Extract the (x, y) coordinate from the center of the cell holding the provided text.  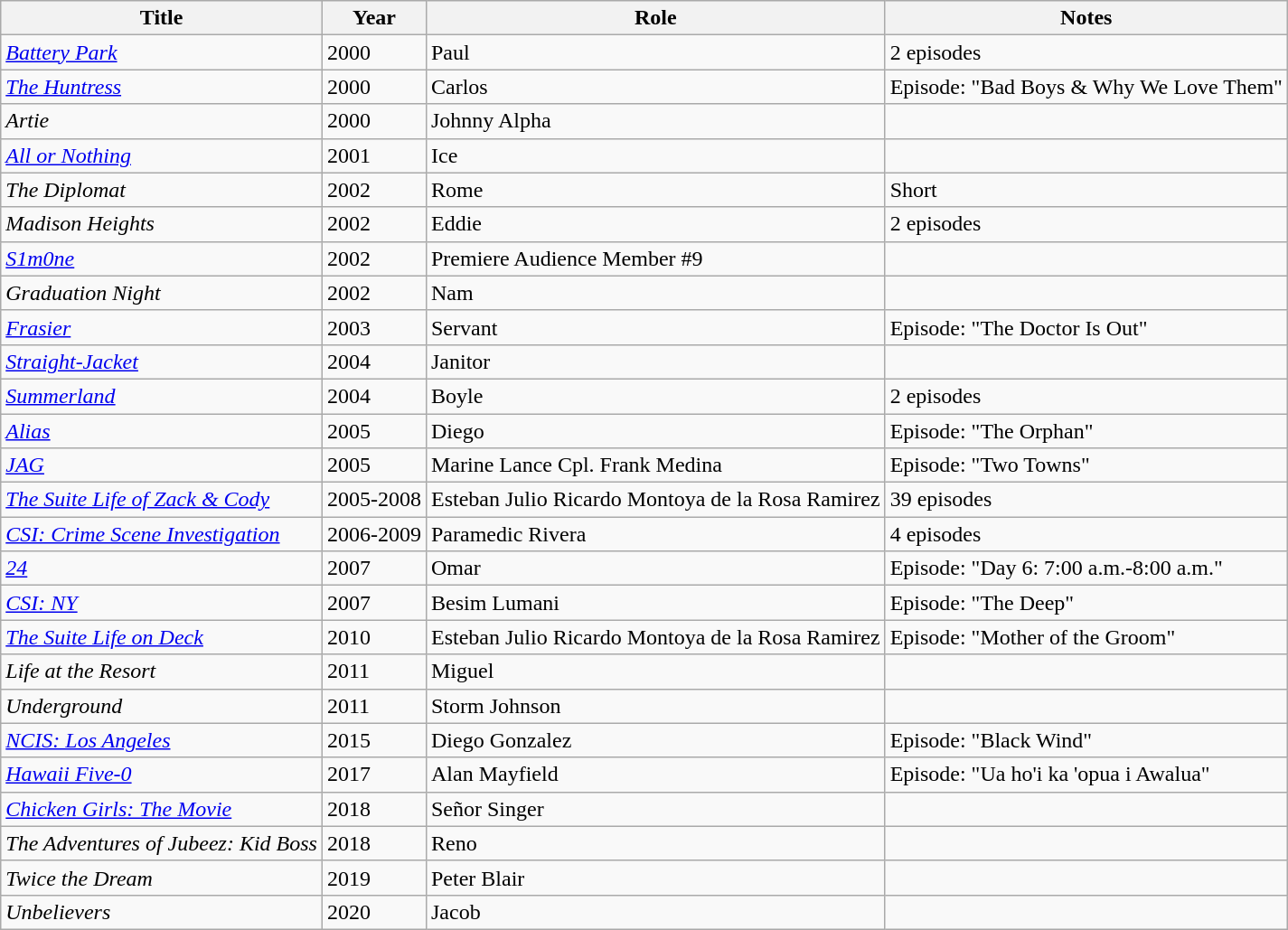
Graduation Night (162, 293)
Johnny Alpha (655, 121)
2015 (374, 740)
Episode: "Two Towns" (1086, 465)
The Diplomat (162, 190)
Short (1086, 190)
2017 (374, 775)
Summerland (162, 396)
Reno (655, 843)
Paul (655, 52)
39 episodes (1086, 500)
2010 (374, 637)
Alan Mayfield (655, 775)
Episode: "Mother of the Groom" (1086, 637)
Episode: "Bad Boys & Why We Love Them" (1086, 87)
NCIS: Los Angeles (162, 740)
Eddie (655, 224)
4 episodes (1086, 534)
Peter Blair (655, 878)
Episode: "Ua ho'i ka 'opua i Awalua" (1086, 775)
JAG (162, 465)
2020 (374, 912)
The Suite Life on Deck (162, 637)
Janitor (655, 362)
Year (374, 18)
Episode: "Day 6: 7:00 a.m.-8:00 a.m." (1086, 568)
Señor Singer (655, 809)
Episode: "Black Wind" (1086, 740)
S1m0ne (162, 258)
Nam (655, 293)
Omar (655, 568)
Carlos (655, 87)
Diego Gonzalez (655, 740)
Boyle (655, 396)
Alias (162, 431)
Chicken Girls: The Movie (162, 809)
CSI: Crime Scene Investigation (162, 534)
Battery Park (162, 52)
Episode: "The Deep" (1086, 603)
Underground (162, 706)
Ice (655, 155)
Life at the Resort (162, 672)
Besim Lumani (655, 603)
All or Nothing (162, 155)
Marine Lance Cpl. Frank Medina (655, 465)
Notes (1086, 18)
Role (655, 18)
2003 (374, 327)
Paramedic Rivera (655, 534)
Diego (655, 431)
Straight-Jacket (162, 362)
Artie (162, 121)
Episode: "The Doctor Is Out" (1086, 327)
Frasier (162, 327)
The Adventures of Jubeez: Kid Boss (162, 843)
Miguel (655, 672)
The Suite Life of Zack & Cody (162, 500)
Twice the Dream (162, 878)
2005-2008 (374, 500)
Servant (655, 327)
The Huntress (162, 87)
Rome (655, 190)
Jacob (655, 912)
Unbelievers (162, 912)
Title (162, 18)
Episode: "The Orphan" (1086, 431)
2001 (374, 155)
2019 (374, 878)
Hawaii Five-0 (162, 775)
Premiere Audience Member #9 (655, 258)
2006-2009 (374, 534)
24 (162, 568)
Storm Johnson (655, 706)
CSI: NY (162, 603)
Madison Heights (162, 224)
